For the text-containing cell, return its midpoint in [x, y] coordinate format. 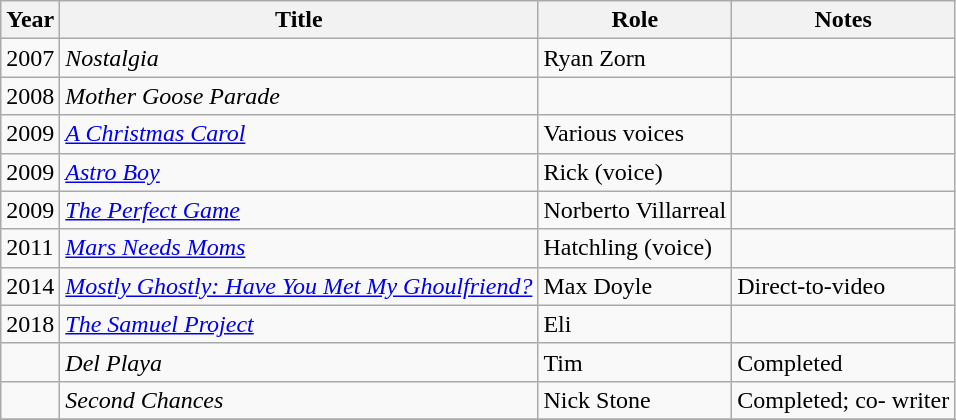
Ryan Zorn [635, 58]
Completed; co- writer [844, 400]
Astro Boy [299, 172]
Mother Goose Parade [299, 96]
Del Playa [299, 362]
Nick Stone [635, 400]
Title [299, 20]
Max Doyle [635, 286]
Direct-to-video [844, 286]
Notes [844, 20]
2014 [30, 286]
Nostalgia [299, 58]
2008 [30, 96]
Year [30, 20]
Norberto Villarreal [635, 210]
Eli [635, 324]
Mostly Ghostly: Have You Met My Ghoulfriend? [299, 286]
The Samuel Project [299, 324]
Completed [844, 362]
Hatchling (voice) [635, 248]
2011 [30, 248]
The Perfect Game [299, 210]
Various voices [635, 134]
A Christmas Carol [299, 134]
Tim [635, 362]
Second Chances [299, 400]
Mars Needs Moms [299, 248]
2007 [30, 58]
2018 [30, 324]
Role [635, 20]
Rick (voice) [635, 172]
